Return the [X, Y] coordinate for the center point of the cell that contains the specified text.  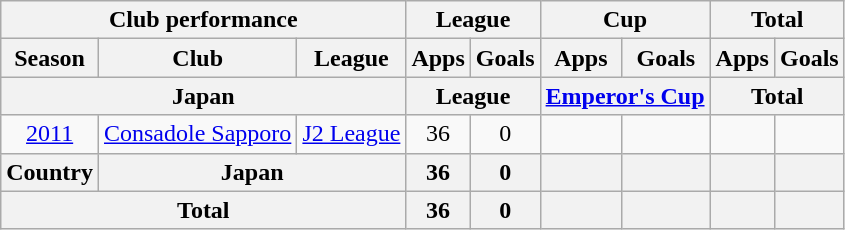
Emperor's Cup [625, 96]
Club [197, 58]
Club performance [204, 20]
Season [50, 58]
Consadole Sapporo [197, 134]
Country [50, 172]
J2 League [352, 134]
2011 [50, 134]
Cup [625, 20]
